Search for the cell housing the specified text and yield its (X, Y) center coordinate. 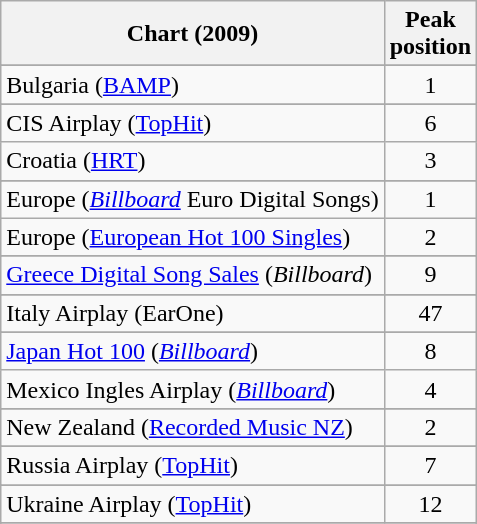
8 (430, 351)
Europe (Billboard Euro Digital Songs) (192, 199)
9 (430, 275)
6 (430, 123)
Mexico Ingles Airplay (Billboard) (192, 389)
Greece Digital Song Sales (Billboard) (192, 275)
47 (430, 313)
Europe (European Hot 100 Singles) (192, 237)
Italy Airplay (EarOne) (192, 313)
Russia Airplay (TopHit) (192, 465)
Chart (2009) (192, 34)
4 (430, 389)
Ukraine Airplay (TopHit) (192, 503)
Japan Hot 100 (Billboard) (192, 351)
CIS Airplay (TopHit) (192, 123)
7 (430, 465)
Croatia (HRT) (192, 161)
Peakposition (430, 34)
New Zealand (Recorded Music NZ) (192, 427)
12 (430, 503)
Bulgaria (BAMP) (192, 85)
3 (430, 161)
